Detect which cell encompasses the target text, then output its (X, Y) center coordinate. 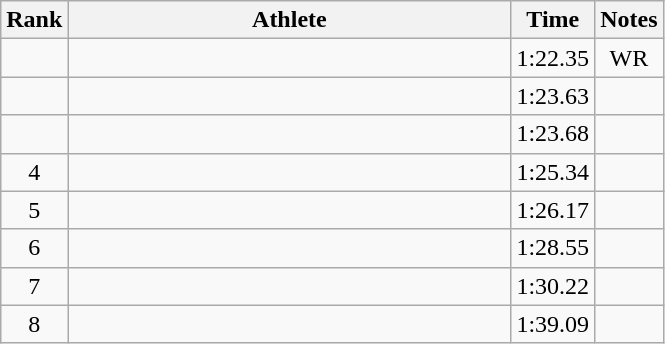
5 (34, 210)
1:22.35 (553, 58)
1:23.63 (553, 96)
7 (34, 286)
1:25.34 (553, 172)
1:39.09 (553, 324)
1:30.22 (553, 286)
Time (553, 20)
Athlete (290, 20)
4 (34, 172)
8 (34, 324)
1:23.68 (553, 134)
1:28.55 (553, 248)
WR (629, 58)
1:26.17 (553, 210)
Notes (629, 20)
6 (34, 248)
Rank (34, 20)
